Pinpoint the cell where the given text exists, returning its (X, Y) midpoint coordinate. 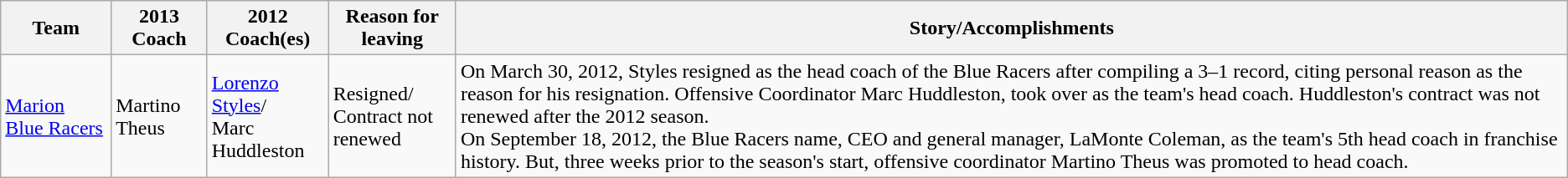
2012 Coach(es) (268, 28)
Marion Blue Racers (56, 116)
Story/Accomplishments (1012, 28)
2013 Coach (159, 28)
Resigned/Contract not renewed (392, 116)
Martino Theus (159, 116)
Lorenzo Styles/Marc Huddleston (268, 116)
Reason for leaving (392, 28)
Team (56, 28)
